Capture the cell that displays the provided text and extract its [X, Y] central coordinate. 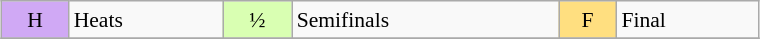
½ [258, 20]
Heats [146, 20]
Semifinals [426, 20]
H [36, 20]
F [588, 20]
Final [687, 20]
